Search for the cell housing the specified text and yield its (x, y) center coordinate. 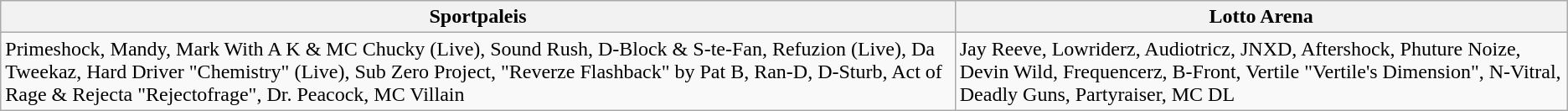
Lotto Arena (1261, 17)
Sportpaleis (477, 17)
